Locate the cell with the specified text and output its (x, y) center coordinate. 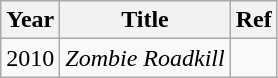
Title (145, 20)
2010 (30, 58)
Year (30, 20)
Ref (254, 20)
Zombie Roadkill (145, 58)
